Return (x, y) of the center of cell containing provided text 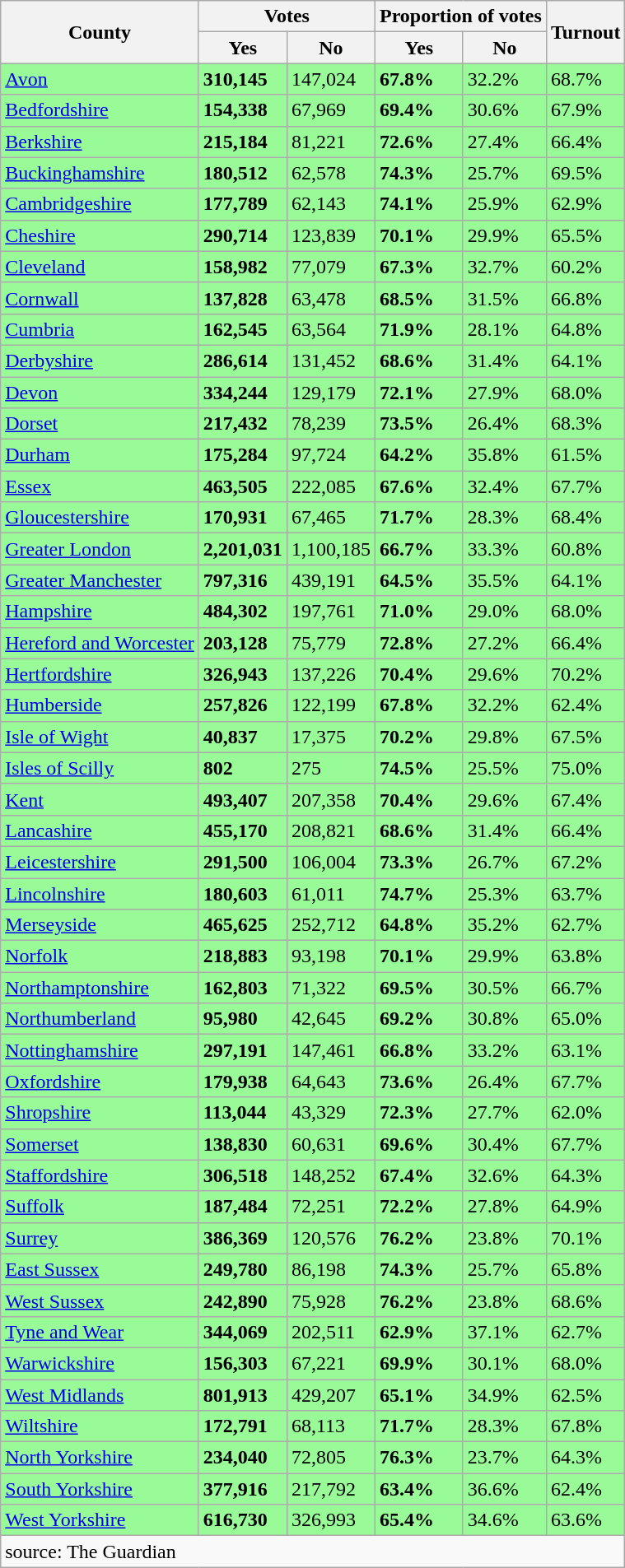
Essex (100, 486)
31.5% (504, 298)
Votes (287, 16)
71.9% (418, 329)
Cheshire (100, 235)
27.7% (504, 1113)
Hampshire (100, 612)
64,643 (331, 1082)
249,780 (242, 1269)
67.6% (418, 486)
Northumberland (100, 1019)
Isle of Wight (100, 737)
65.1% (418, 1395)
17,375 (331, 737)
802 (242, 768)
Buckinghamshire (100, 173)
147,024 (331, 79)
148,252 (331, 1175)
Somerset (100, 1144)
67,969 (331, 110)
Nottinghamshire (100, 1050)
27.9% (504, 393)
25.5% (504, 768)
187,484 (242, 1207)
75,779 (331, 643)
Norfolk (100, 956)
429,207 (331, 1395)
Lincolnshire (100, 893)
60,631 (331, 1144)
35.8% (504, 455)
40,837 (242, 737)
122,199 (331, 705)
156,303 (242, 1363)
120,576 (331, 1238)
217,792 (331, 1489)
68,113 (331, 1426)
306,518 (242, 1175)
Shropshire (100, 1113)
63.8% (585, 956)
97,724 (331, 455)
36.6% (504, 1489)
64.9% (585, 1207)
154,338 (242, 110)
147,461 (331, 1050)
Bedfordshire (100, 110)
Suffolk (100, 1207)
208,821 (331, 831)
Avon (100, 79)
180,512 (242, 173)
62,143 (331, 204)
297,191 (242, 1050)
72.6% (418, 142)
64.5% (418, 580)
162,803 (242, 988)
63,478 (331, 298)
484,302 (242, 612)
137,828 (242, 298)
Tyne and Wear (100, 1332)
137,226 (331, 674)
Isles of Scilly (100, 768)
Kent (100, 799)
West Midlands (100, 1395)
203,128 (242, 643)
2,201,031 (242, 549)
291,500 (242, 862)
Lancashire (100, 831)
33.3% (504, 549)
Cleveland (100, 267)
218,883 (242, 956)
25.3% (504, 893)
377,916 (242, 1489)
344,069 (242, 1332)
West Sussex (100, 1300)
1,100,185 (331, 549)
71,322 (331, 988)
106,004 (331, 862)
93,198 (331, 956)
67.2% (585, 862)
131,452 (331, 361)
62,578 (331, 173)
68.5% (418, 298)
Cumbria (100, 329)
326,993 (331, 1520)
172,791 (242, 1426)
334,244 (242, 393)
62.5% (585, 1395)
Cornwall (100, 298)
Turnout (585, 32)
197,761 (331, 612)
386,369 (242, 1238)
158,982 (242, 267)
65.8% (585, 1269)
616,730 (242, 1520)
30.5% (504, 988)
123,839 (331, 235)
Staffordshire (100, 1175)
29.8% (504, 737)
27.8% (504, 1207)
242,890 (242, 1300)
73.6% (418, 1082)
81,221 (331, 142)
74.5% (418, 768)
67.5% (585, 737)
Oxfordshire (100, 1082)
439,191 (331, 580)
63.4% (418, 1489)
Warwickshire (100, 1363)
74.1% (418, 204)
69.4% (418, 110)
35.2% (504, 925)
28.1% (504, 329)
Merseyside (100, 925)
797,316 (242, 580)
207,358 (331, 799)
35.5% (504, 580)
67.3% (418, 267)
34.9% (504, 1395)
69.6% (418, 1144)
73.5% (418, 424)
73.3% (418, 862)
Greater London (100, 549)
East Sussex (100, 1269)
65.4% (418, 1520)
30.8% (504, 1019)
180,603 (242, 893)
32.6% (504, 1175)
76.3% (418, 1458)
69.2% (418, 1019)
68.3% (585, 424)
65.5% (585, 235)
Northamptonshire (100, 988)
72,251 (331, 1207)
67.9% (585, 110)
61,011 (331, 893)
43,329 (331, 1113)
78,239 (331, 424)
North Yorkshire (100, 1458)
34.6% (504, 1520)
Devon (100, 393)
26.7% (504, 862)
Surrey (100, 1238)
129,179 (331, 393)
179,938 (242, 1082)
62.0% (585, 1113)
175,284 (242, 455)
177,789 (242, 204)
27.2% (504, 643)
Berkshire (100, 142)
25.9% (504, 204)
68.4% (585, 518)
138,830 (242, 1144)
30.1% (504, 1363)
72.2% (418, 1207)
23.7% (504, 1458)
30.4% (504, 1144)
72,805 (331, 1458)
30.6% (504, 110)
63,564 (331, 329)
63.1% (585, 1050)
234,040 (242, 1458)
60.8% (585, 549)
75.0% (585, 768)
Greater Manchester (100, 580)
493,407 (242, 799)
32.4% (504, 486)
290,714 (242, 235)
72.3% (418, 1113)
113,044 (242, 1113)
27.4% (504, 142)
64.2% (418, 455)
455,170 (242, 831)
65.0% (585, 1019)
Dorset (100, 424)
77,079 (331, 267)
71.0% (418, 612)
67,465 (331, 518)
Cambridgeshire (100, 204)
South Yorkshire (100, 1489)
72.8% (418, 643)
Hereford and Worcester (100, 643)
801,913 (242, 1395)
257,826 (242, 705)
Leicestershire (100, 862)
63.7% (585, 893)
Wiltshire (100, 1426)
63.6% (585, 1520)
29.0% (504, 612)
67,221 (331, 1363)
source: The Guardian (313, 1552)
326,943 (242, 674)
162,545 (242, 329)
275 (331, 768)
72.1% (418, 393)
32.7% (504, 267)
465,625 (242, 925)
Durham (100, 455)
75,928 (331, 1300)
Gloucestershire (100, 518)
86,198 (331, 1269)
69.9% (418, 1363)
170,931 (242, 518)
Derbyshire (100, 361)
202,511 (331, 1332)
222,085 (331, 486)
215,184 (242, 142)
West Yorkshire (100, 1520)
Hertfordshire (100, 674)
61.5% (585, 455)
217,432 (242, 424)
37.1% (504, 1332)
Proportion of votes (460, 16)
463,505 (242, 486)
286,614 (242, 361)
95,980 (242, 1019)
42,645 (331, 1019)
68.7% (585, 79)
60.2% (585, 267)
74.7% (418, 893)
252,712 (331, 925)
310,145 (242, 79)
County (100, 32)
33.2% (504, 1050)
Humberside (100, 705)
